Identify which cell holds the provided text, then report its (X, Y) central coordinate. 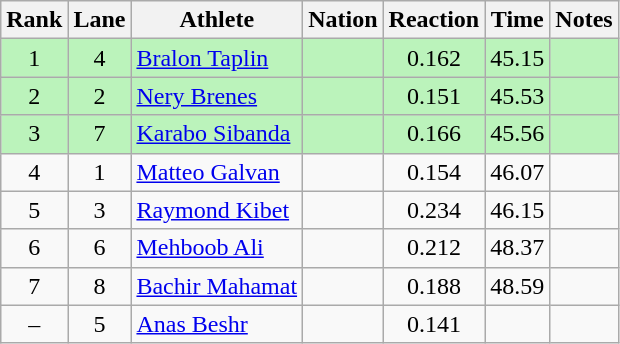
Notes (584, 20)
0.212 (434, 248)
Mehboob Ali (217, 248)
48.37 (518, 248)
Nery Brenes (217, 96)
Bachir Mahamat (217, 286)
0.188 (434, 286)
0.151 (434, 96)
Nation (343, 20)
0.141 (434, 324)
Anas Beshr (217, 324)
45.56 (518, 134)
Rank (34, 20)
8 (100, 286)
Lane (100, 20)
45.15 (518, 58)
Time (518, 20)
– (34, 324)
Matteo Galvan (217, 172)
Karabo Sibanda (217, 134)
Athlete (217, 20)
0.234 (434, 210)
Reaction (434, 20)
0.162 (434, 58)
48.59 (518, 286)
Bralon Taplin (217, 58)
46.07 (518, 172)
45.53 (518, 96)
0.154 (434, 172)
0.166 (434, 134)
Raymond Kibet (217, 210)
46.15 (518, 210)
